Return (X, Y) of the center of cell containing provided text 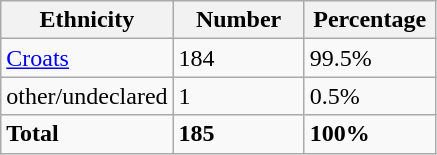
Croats (87, 58)
0.5% (370, 96)
Percentage (370, 20)
Number (238, 20)
1 (238, 96)
99.5% (370, 58)
185 (238, 134)
184 (238, 58)
100% (370, 134)
Total (87, 134)
Ethnicity (87, 20)
other/undeclared (87, 96)
